Find where the given text appears and provide that cell's center as [x, y] coordinate. 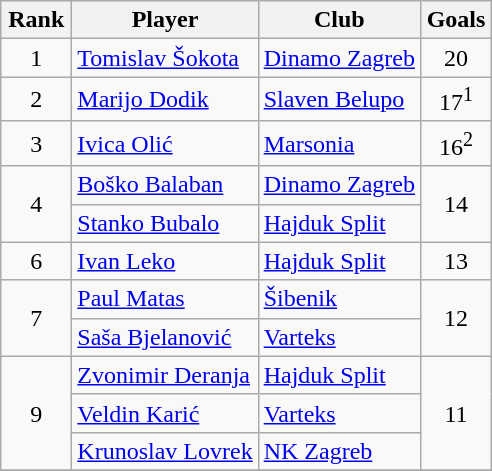
3 [36, 144]
9 [36, 413]
Club [339, 20]
6 [36, 261]
Marsonia [339, 144]
4 [36, 204]
Stanko Bubalo [165, 223]
Slaven Belupo [339, 100]
Saša Bjelanović [165, 337]
Paul Matas [165, 299]
Veldin Karić [165, 413]
7 [36, 318]
162 [456, 144]
Šibenik [339, 299]
NK Zagreb [339, 451]
171 [456, 100]
2 [36, 100]
Ivan Leko [165, 261]
Goals [456, 20]
Tomislav Šokota [165, 58]
Krunoslav Lovrek [165, 451]
20 [456, 58]
11 [456, 413]
12 [456, 318]
14 [456, 204]
Ivica Olić [165, 144]
Rank [36, 20]
Player [165, 20]
1 [36, 58]
Boško Balaban [165, 185]
Marijo Dodik [165, 100]
13 [456, 261]
Zvonimir Deranja [165, 375]
